Determine the [X, Y] coordinate at the center of the cell enclosing the given text.  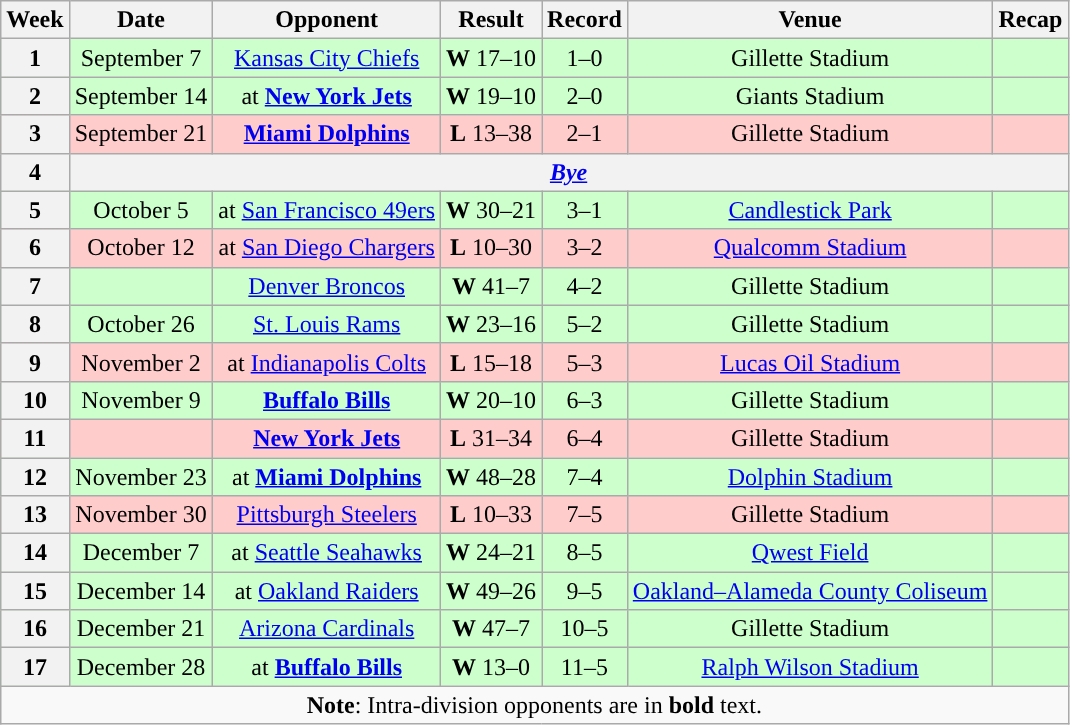
7–5 [585, 515]
Lucas Oil Stadium [810, 362]
6 [35, 248]
at San Diego Chargers [327, 248]
Ralph Wilson Stadium [810, 667]
St. Louis Rams [327, 324]
at Seattle Seahawks [327, 553]
W 48–28 [492, 477]
7 [35, 286]
October 12 [141, 248]
8 [35, 324]
Record [585, 20]
W 19–10 [492, 96]
7–4 [585, 477]
2–0 [585, 96]
W 30–21 [492, 210]
Dolphin Stadium [810, 477]
12 [35, 477]
2 [35, 96]
L 31–34 [492, 438]
at Indianapolis Colts [327, 362]
1–0 [585, 58]
W 47–7 [492, 629]
6–4 [585, 438]
15 [35, 591]
10 [35, 400]
10–5 [585, 629]
W 41–7 [492, 286]
16 [35, 629]
Buffalo Bills [327, 400]
W 17–10 [492, 58]
W 20–10 [492, 400]
September 14 [141, 96]
December 28 [141, 667]
11–5 [585, 667]
13 [35, 515]
1 [35, 58]
5–2 [585, 324]
October 26 [141, 324]
December 14 [141, 591]
Week [35, 20]
at Buffalo Bills [327, 667]
December 7 [141, 553]
Date [141, 20]
Bye [568, 172]
Recap [1030, 20]
3–2 [585, 248]
3 [35, 134]
17 [35, 667]
November 2 [141, 362]
6–3 [585, 400]
Pittsburgh Steelers [327, 515]
4–2 [585, 286]
Venue [810, 20]
8–5 [585, 553]
at San Francisco 49ers [327, 210]
L 15–18 [492, 362]
September 21 [141, 134]
Result [492, 20]
Kansas City Chiefs [327, 58]
September 7 [141, 58]
Note: Intra-division opponents are in bold text. [534, 705]
Candlestick Park [810, 210]
Oakland–Alameda County Coliseum [810, 591]
4 [35, 172]
at Oakland Raiders [327, 591]
Arizona Cardinals [327, 629]
December 21 [141, 629]
October 5 [141, 210]
November 9 [141, 400]
November 23 [141, 477]
W 49–26 [492, 591]
at Miami Dolphins [327, 477]
Opponent [327, 20]
Denver Broncos [327, 286]
11 [35, 438]
5 [35, 210]
W 23–16 [492, 324]
2–1 [585, 134]
L 13–38 [492, 134]
3–1 [585, 210]
14 [35, 553]
W 24–21 [492, 553]
Qwest Field [810, 553]
New York Jets [327, 438]
L 10–30 [492, 248]
Miami Dolphins [327, 134]
W 13–0 [492, 667]
9–5 [585, 591]
at New York Jets [327, 96]
Giants Stadium [810, 96]
9 [35, 362]
5–3 [585, 362]
L 10–33 [492, 515]
November 30 [141, 515]
Qualcomm Stadium [810, 248]
